Output the [x, y] coordinate of the center of the cell containing the given text.  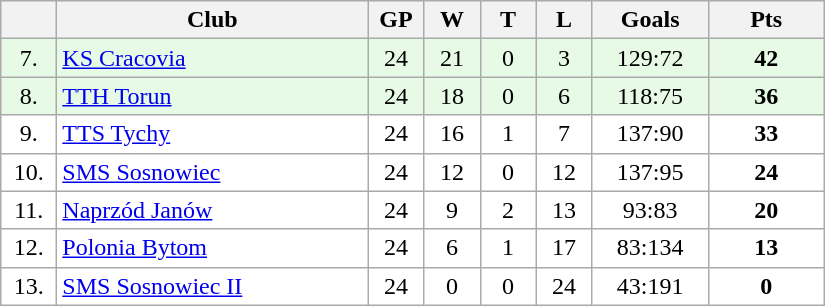
42 [766, 58]
TTH Torun [212, 96]
20 [766, 210]
8. [29, 96]
GP [396, 20]
3 [564, 58]
Polonia Bytom [212, 248]
T [508, 20]
16 [452, 134]
TTS Tychy [212, 134]
7. [29, 58]
83:134 [650, 248]
9 [452, 210]
KS Cracovia [212, 58]
SMS Sosnowiec [212, 172]
12. [29, 248]
21 [452, 58]
137:95 [650, 172]
Goals [650, 20]
43:191 [650, 286]
W [452, 20]
93:83 [650, 210]
Club [212, 20]
129:72 [650, 58]
137:90 [650, 134]
13. [29, 286]
7 [564, 134]
17 [564, 248]
10. [29, 172]
118:75 [650, 96]
2 [508, 210]
L [564, 20]
SMS Sosnowiec II [212, 286]
Pts [766, 20]
9. [29, 134]
18 [452, 96]
Naprzód Janów [212, 210]
33 [766, 134]
11. [29, 210]
36 [766, 96]
